Detect which cell encompasses the target text, then output its (x, y) center coordinate. 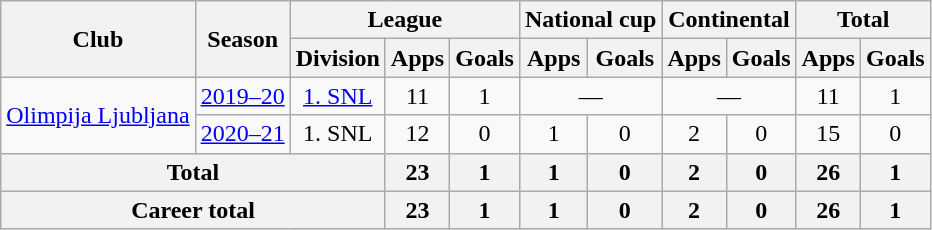
League (404, 20)
Continental (729, 20)
Olimpija Ljubljana (98, 115)
2020–21 (242, 134)
National cup (590, 20)
Career total (194, 210)
12 (417, 134)
Division (338, 58)
2019–20 (242, 96)
15 (828, 134)
Club (98, 39)
Season (242, 39)
